Pinpoint the cell where the given text exists, returning its (X, Y) midpoint coordinate. 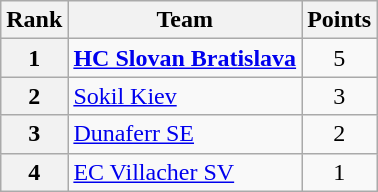
Team (185, 20)
4 (34, 172)
Points (340, 20)
Sokil Kiev (185, 96)
HC Slovan Bratislava (185, 58)
Rank (34, 20)
EC Villacher SV (185, 172)
Dunaferr SE (185, 134)
5 (340, 58)
